For the text-containing cell, return its midpoint in [x, y] coordinate format. 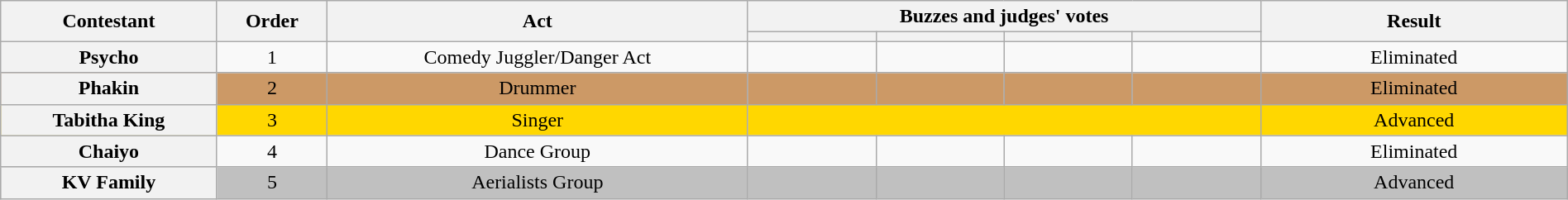
Dance Group [538, 151]
5 [272, 183]
Buzzes and judges' votes [1004, 17]
Aerialists Group [538, 183]
4 [272, 151]
Drummer [538, 88]
Order [272, 21]
Tabitha King [109, 120]
Phakin [109, 88]
3 [272, 120]
Chaiyo [109, 151]
KV Family [109, 183]
1 [272, 57]
Singer [538, 120]
Comedy Juggler/Danger Act [538, 57]
Psycho [109, 57]
Result [1414, 21]
Contestant [109, 21]
2 [272, 88]
Act [538, 21]
